From the cell containing the given text, extract its center point as [X, Y] coordinate. 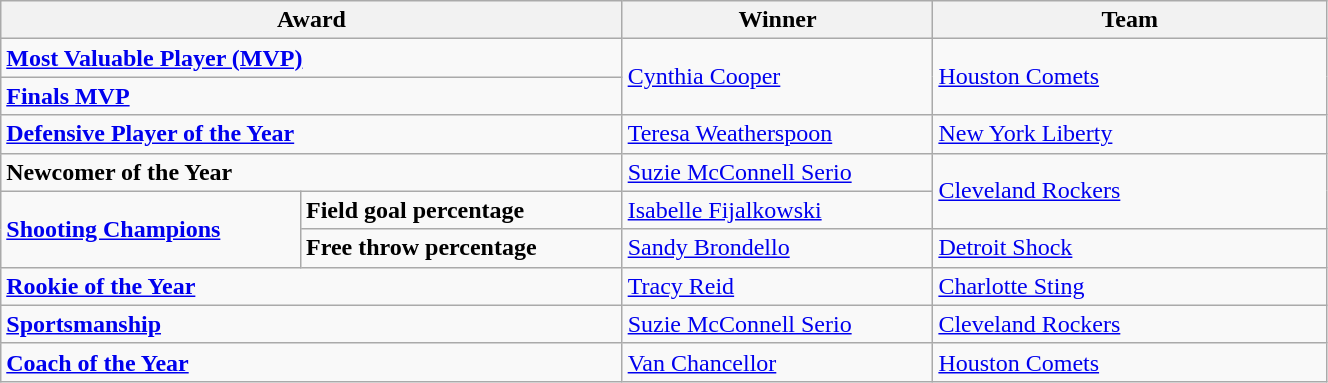
Winner [778, 20]
Coach of the Year [312, 362]
Free throw percentage [461, 248]
Shooting Champions [151, 229]
Isabelle Fijalkowski [778, 210]
Cynthia Cooper [778, 77]
New York Liberty [1130, 134]
Most Valuable Player (MVP) [312, 58]
Field goal percentage [461, 210]
Newcomer of the Year [312, 172]
Finals MVP [312, 96]
Tracy Reid [778, 286]
Team [1130, 20]
Sportsmanship [312, 324]
Teresa Weatherspoon [778, 134]
Charlotte Sting [1130, 286]
Defensive Player of the Year [312, 134]
Rookie of the Year [312, 286]
Sandy Brondello [778, 248]
Award [312, 20]
Van Chancellor [778, 362]
Detroit Shock [1130, 248]
